Output the (x, y) coordinate of the center of the cell containing the given text.  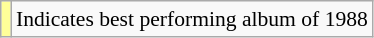
Indicates best performing album of 1988 (192, 19)
